Return the [x, y] coordinate for the center point of the cell that contains the specified text.  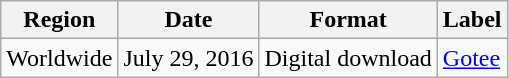
Date [188, 20]
Region [60, 20]
July 29, 2016 [188, 58]
Worldwide [60, 58]
Format [348, 20]
Digital download [348, 58]
Label [472, 20]
Gotee [472, 58]
